For the text-containing cell, return its midpoint in [x, y] coordinate format. 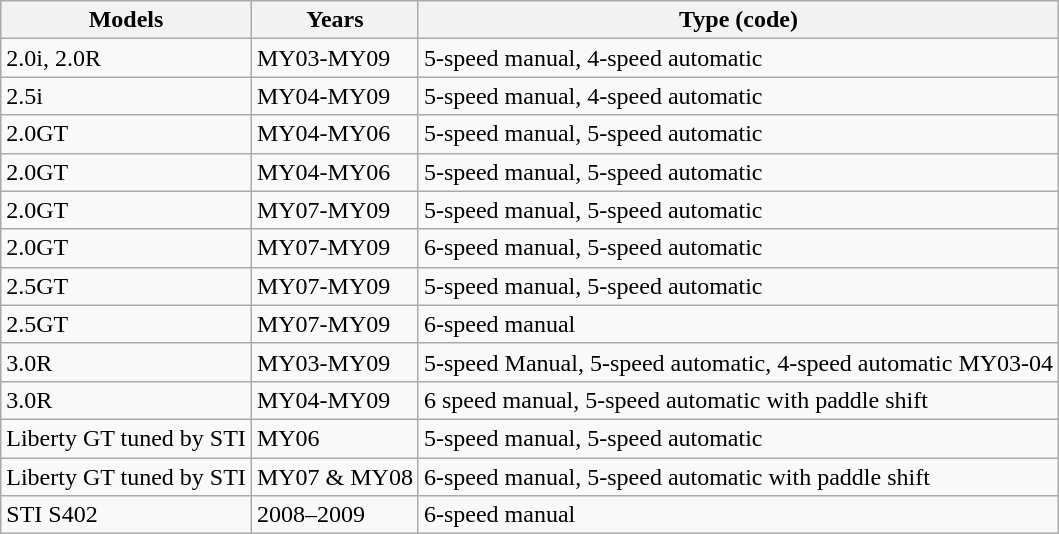
MY06 [334, 438]
2.5i [126, 96]
6 speed manual, 5-speed automatic with paddle shift [738, 400]
5-speed Manual, 5-speed automatic, 4-speed automatic MY03-04 [738, 362]
Models [126, 20]
6-speed manual, 5-speed automatic with paddle shift [738, 477]
2008–2009 [334, 515]
2.0i, 2.0R [126, 58]
MY07 & MY08 [334, 477]
Type (code) [738, 20]
Years [334, 20]
STI S402 [126, 515]
6-speed manual, 5-speed automatic [738, 248]
